Detect which cell encompasses the target text, then output its (X, Y) center coordinate. 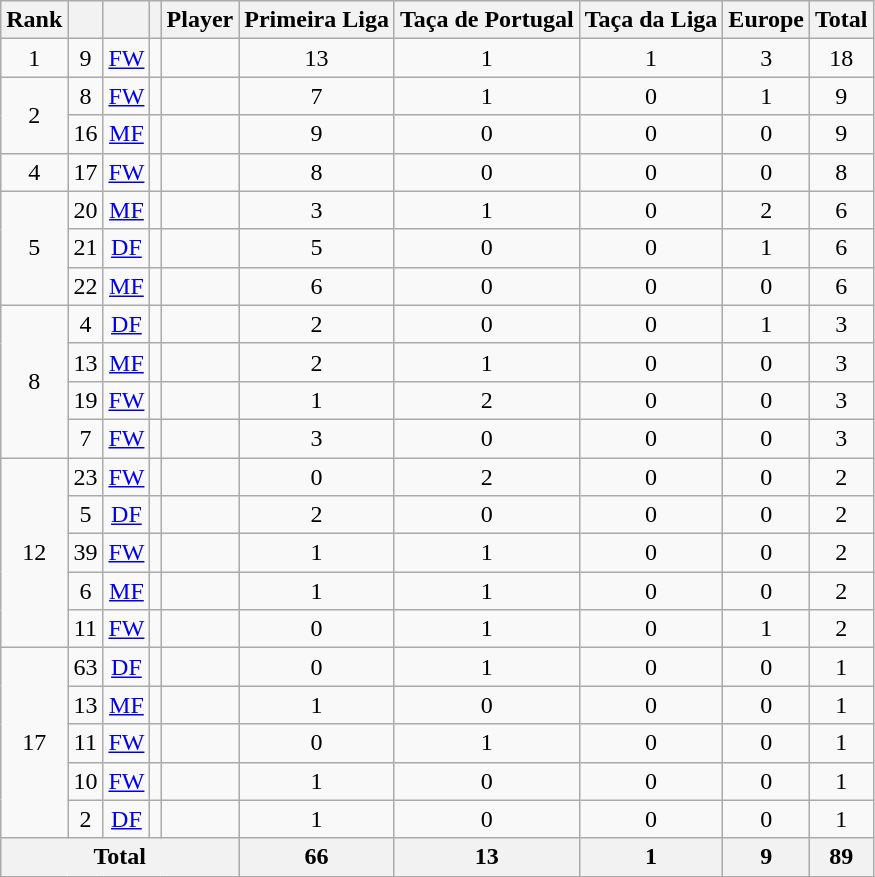
Taça da Liga (651, 20)
22 (86, 286)
12 (34, 553)
39 (86, 553)
Rank (34, 20)
Primeira Liga (317, 20)
19 (86, 400)
10 (86, 781)
16 (86, 134)
63 (86, 667)
23 (86, 477)
Europe (766, 20)
Taça de Portugal (486, 20)
89 (841, 857)
21 (86, 248)
18 (841, 58)
66 (317, 857)
20 (86, 210)
Player (200, 20)
